Identify which cell holds the provided text, then report its [x, y] central coordinate. 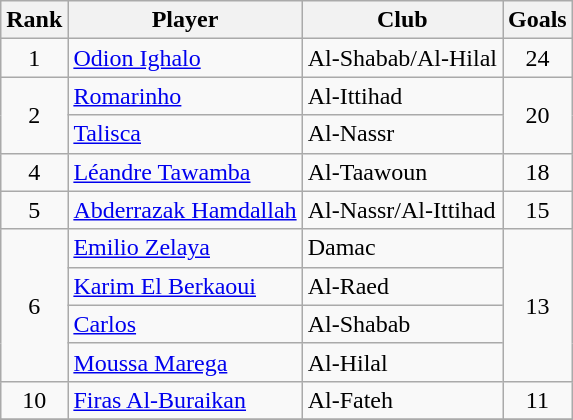
Damac [402, 248]
Talisca [185, 134]
Rank [34, 20]
Al-Taawoun [402, 172]
15 [537, 210]
Al-Ittihad [402, 96]
11 [537, 400]
13 [537, 305]
18 [537, 172]
Al-Nassr/Al-Ittihad [402, 210]
Romarinho [185, 96]
Odion Ighalo [185, 58]
24 [537, 58]
Léandre Tawamba [185, 172]
Player [185, 20]
Firas Al-Buraikan [185, 400]
Moussa Marega [185, 362]
Al-Shabab/Al-Hilal [402, 58]
5 [34, 210]
10 [34, 400]
2 [34, 115]
Abderrazak Hamdallah [185, 210]
Emilio Zelaya [185, 248]
1 [34, 58]
Al-Nassr [402, 134]
Al-Raed [402, 286]
Karim El Berkaoui [185, 286]
Club [402, 20]
Carlos [185, 324]
20 [537, 115]
4 [34, 172]
Al-Fateh [402, 400]
6 [34, 305]
Al-Shabab [402, 324]
Al-Hilal [402, 362]
Goals [537, 20]
